Locate the cell with the specified text and output its [X, Y] center coordinate. 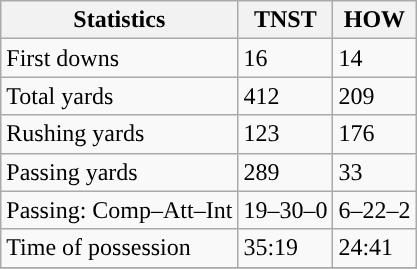
Time of possession [120, 248]
TNST [286, 20]
176 [374, 134]
6–22–2 [374, 210]
First downs [120, 58]
HOW [374, 20]
Rushing yards [120, 134]
Passing yards [120, 172]
Statistics [120, 20]
Total yards [120, 96]
19–30–0 [286, 210]
33 [374, 172]
24:41 [374, 248]
123 [286, 134]
209 [374, 96]
Passing: Comp–Att–Int [120, 210]
35:19 [286, 248]
14 [374, 58]
16 [286, 58]
412 [286, 96]
289 [286, 172]
